Find where the given text appears and provide that cell's center as [X, Y] coordinate. 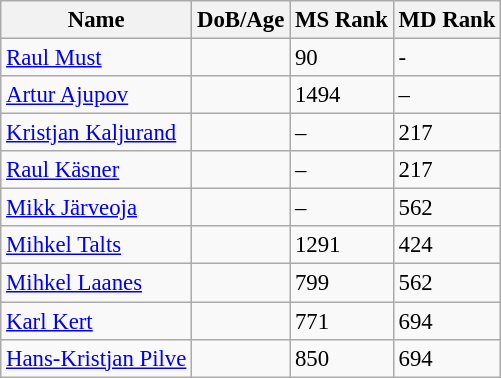
90 [342, 58]
DoB/Age [241, 20]
Karl Kert [96, 321]
Raul Must [96, 58]
Raul Käsner [96, 170]
424 [446, 245]
Kristjan Kaljurand [96, 133]
1291 [342, 245]
771 [342, 321]
Mikk Järveoja [96, 208]
799 [342, 283]
Mihkel Laanes [96, 283]
Name [96, 20]
MS Rank [342, 20]
Artur Ajupov [96, 95]
- [446, 58]
1494 [342, 95]
Mihkel Talts [96, 245]
MD Rank [446, 20]
850 [342, 358]
Hans-Kristjan Pilve [96, 358]
